Locate the cell with the specified text and output its (X, Y) center coordinate. 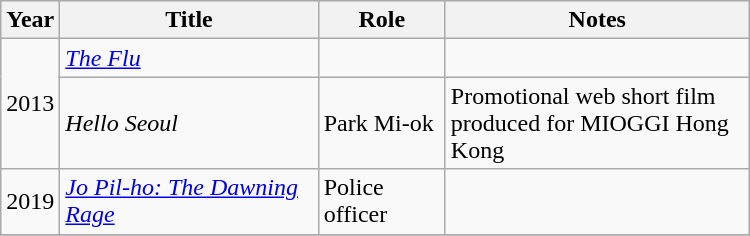
Notes (597, 20)
Police officer (382, 202)
2013 (30, 104)
Promotional web short filmproduced for MIOGGI Hong Kong (597, 123)
Title (189, 20)
Hello Seoul (189, 123)
2019 (30, 202)
Park Mi-ok (382, 123)
Role (382, 20)
Jo Pil-ho: The Dawning Rage (189, 202)
The Flu (189, 58)
Year (30, 20)
